For the text-containing cell, return its midpoint in (x, y) coordinate format. 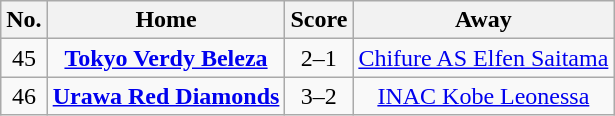
Score (319, 20)
Tokyo Verdy Beleza (166, 58)
Chifure AS Elfen Saitama (484, 58)
Away (484, 20)
Home (166, 20)
3–2 (319, 96)
2–1 (319, 58)
INAC Kobe Leonessa (484, 96)
46 (24, 96)
45 (24, 58)
No. (24, 20)
Urawa Red Diamonds (166, 96)
